Capture the cell that displays the provided text and extract its [x, y] central coordinate. 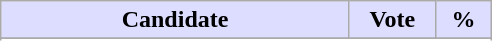
Candidate [176, 20]
% [463, 20]
Vote [392, 20]
